Output the (x, y) coordinate of the center of the cell containing the given text.  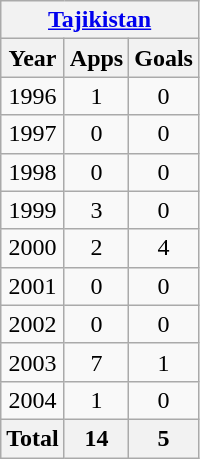
7 (96, 362)
2003 (33, 362)
14 (96, 438)
1998 (33, 172)
Year (33, 58)
2004 (33, 400)
2002 (33, 324)
Apps (96, 58)
1996 (33, 96)
2 (96, 248)
Tajikistan (100, 20)
2000 (33, 248)
3 (96, 210)
Total (33, 438)
2001 (33, 286)
1999 (33, 210)
1997 (33, 134)
Goals (164, 58)
5 (164, 438)
4 (164, 248)
